Detect which cell encompasses the target text, then output its [x, y] center coordinate. 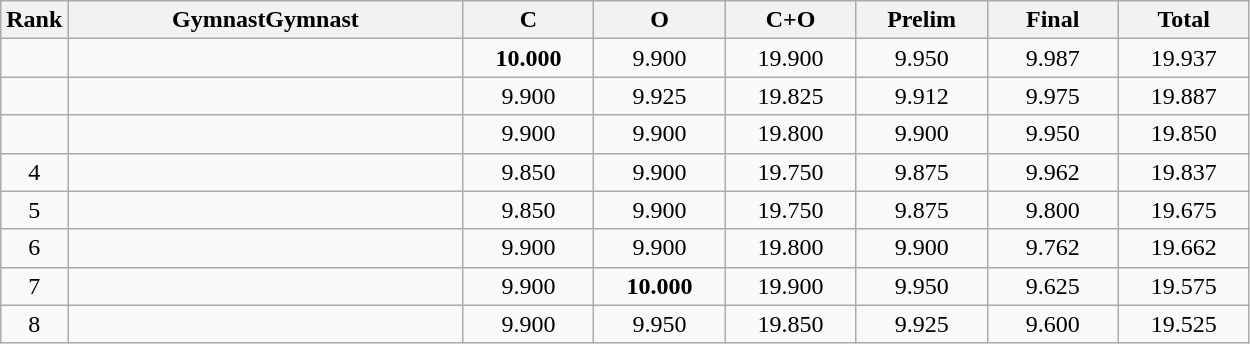
Prelim [922, 20]
19.837 [1184, 172]
9.762 [1052, 248]
C+O [790, 20]
9.600 [1052, 324]
6 [34, 248]
Final [1052, 20]
8 [34, 324]
19.525 [1184, 324]
19.825 [790, 96]
9.912 [922, 96]
9.975 [1052, 96]
GymnastGymnast [266, 20]
4 [34, 172]
7 [34, 286]
C [528, 20]
9.800 [1052, 210]
19.887 [1184, 96]
19.575 [1184, 286]
9.625 [1052, 286]
Total [1184, 20]
19.662 [1184, 248]
9.962 [1052, 172]
9.987 [1052, 58]
19.937 [1184, 58]
O [660, 20]
19.675 [1184, 210]
5 [34, 210]
Rank [34, 20]
